Detect which cell encompasses the target text, then output its (x, y) center coordinate. 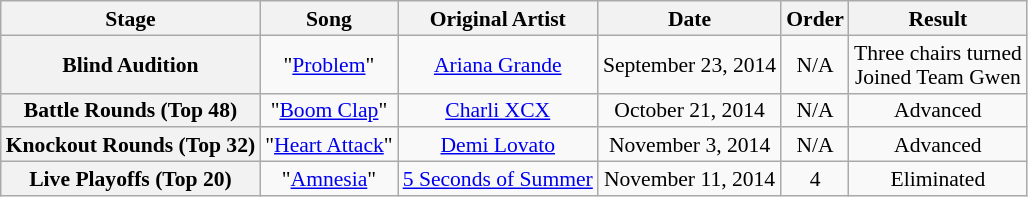
Blind Audition (130, 64)
November 3, 2014 (690, 145)
Original Artist (498, 18)
Order (815, 18)
4 (815, 179)
September 23, 2014 (690, 64)
October 21, 2014 (690, 110)
Stage (130, 18)
"Heart Attack" (328, 145)
Charli XCX (498, 110)
"Boom Clap" (328, 110)
Eliminated (938, 179)
Three chairs turnedJoined Team Gwen (938, 64)
Demi Lovato (498, 145)
Result (938, 18)
Live Playoffs (Top 20) (130, 179)
Knockout Rounds (Top 32) (130, 145)
"Problem" (328, 64)
Song (328, 18)
Battle Rounds (Top 48) (130, 110)
November 11, 2014 (690, 179)
Ariana Grande (498, 64)
Date (690, 18)
5 Seconds of Summer (498, 179)
"Amnesia" (328, 179)
